From the cell containing the given text, extract its center point as (X, Y) coordinate. 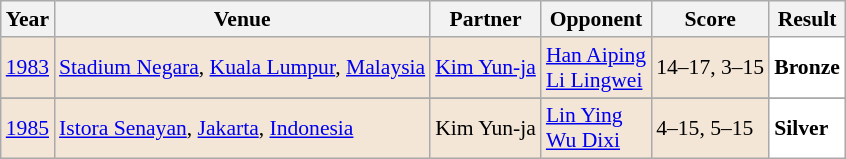
Stadium Negara, Kuala Lumpur, Malaysia (242, 68)
4–15, 5–15 (710, 128)
Opponent (596, 19)
Bronze (807, 68)
Silver (807, 128)
1985 (28, 128)
Lin Ying Wu Dixi (596, 128)
Result (807, 19)
14–17, 3–15 (710, 68)
Year (28, 19)
Han Aiping Li Lingwei (596, 68)
Venue (242, 19)
Score (710, 19)
1983 (28, 68)
Istora Senayan, Jakarta, Indonesia (242, 128)
Partner (486, 19)
